Return (X, Y) of the center of cell containing provided text 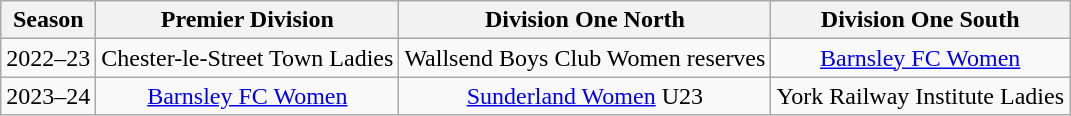
Division One North (585, 20)
Division One South (920, 20)
Season (48, 20)
Wallsend Boys Club Women reserves (585, 58)
2023–24 (48, 96)
2022–23 (48, 58)
Premier Division (248, 20)
Sunderland Women U23 (585, 96)
Chester-le-Street Town Ladies (248, 58)
York Railway Institute Ladies (920, 96)
